Output the (X, Y) coordinate of the center of the cell containing the given text.  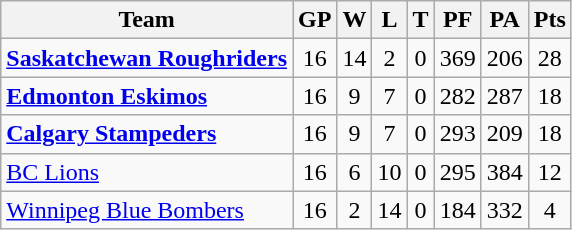
384 (504, 172)
Calgary Stampeders (147, 134)
10 (390, 172)
295 (458, 172)
Saskatchewan Roughriders (147, 58)
369 (458, 58)
PA (504, 20)
282 (458, 96)
BC Lions (147, 172)
332 (504, 210)
287 (504, 96)
Edmonton Eskimos (147, 96)
Team (147, 20)
6 (354, 172)
GP (315, 20)
W (354, 20)
PF (458, 20)
28 (550, 58)
L (390, 20)
T (420, 20)
293 (458, 134)
Pts (550, 20)
184 (458, 210)
4 (550, 210)
206 (504, 58)
209 (504, 134)
12 (550, 172)
Winnipeg Blue Bombers (147, 210)
